Detect which cell encompasses the target text, then output its [x, y] center coordinate. 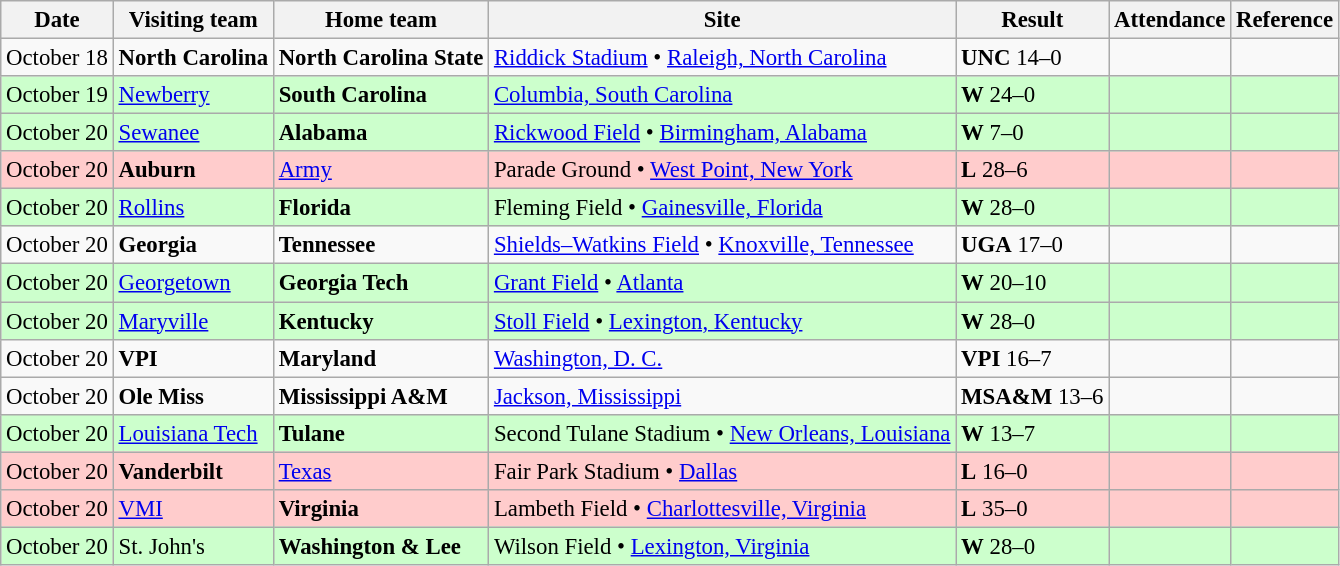
Result [1032, 20]
W 20–10 [1032, 283]
Newberry [193, 95]
Reference [1285, 20]
Maryville [193, 321]
MSA&M 13–6 [1032, 396]
Riddick Stadium • Raleigh, North Carolina [722, 58]
Georgetown [193, 283]
Wilson Field • Lexington, Virginia [722, 546]
Rickwood Field • Birmingham, Alabama [722, 133]
Washington & Lee [380, 546]
Washington, D. C. [722, 358]
W 24–0 [1032, 95]
North Carolina State [380, 58]
Grant Field • Atlanta [722, 283]
Tennessee [380, 245]
North Carolina [193, 58]
Sewanee [193, 133]
L 28–6 [1032, 170]
Site [722, 20]
Attendance [1170, 20]
Alabama [380, 133]
Home team [380, 20]
W 7–0 [1032, 133]
Vanderbilt [193, 471]
Lambeth Field • Charlottesville, Virginia [722, 509]
Kentucky [380, 321]
Auburn [193, 170]
Louisiana Tech [193, 433]
Shields–Watkins Field • Knoxville, Tennessee [722, 245]
Mississippi A&M [380, 396]
Rollins [193, 208]
W 13–7 [1032, 433]
Maryland [380, 358]
Georgia Tech [380, 283]
Visiting team [193, 20]
Stoll Field • Lexington, Kentucky [722, 321]
Florida [380, 208]
Georgia [193, 245]
Date [57, 20]
L 16–0 [1032, 471]
Fair Park Stadium • Dallas [722, 471]
Ole Miss [193, 396]
October 19 [57, 95]
St. John's [193, 546]
L 35–0 [1032, 509]
Texas [380, 471]
VPI [193, 358]
Tulane [380, 433]
Parade Ground • West Point, New York [722, 170]
Virginia [380, 509]
VPI 16–7 [1032, 358]
VMI [193, 509]
UNC 14–0 [1032, 58]
UGA 17–0 [1032, 245]
Columbia, South Carolina [722, 95]
October 18 [57, 58]
Army [380, 170]
Fleming Field • Gainesville, Florida [722, 208]
South Carolina [380, 95]
Second Tulane Stadium • New Orleans, Louisiana [722, 433]
Jackson, Mississippi [722, 396]
